Find where the given text appears and provide that cell's center as (x, y) coordinate. 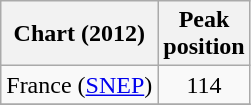
114 (204, 85)
France (SNEP) (80, 85)
Chart (2012) (80, 34)
Peakposition (204, 34)
